Identify which cell holds the provided text, then report its [x, y] central coordinate. 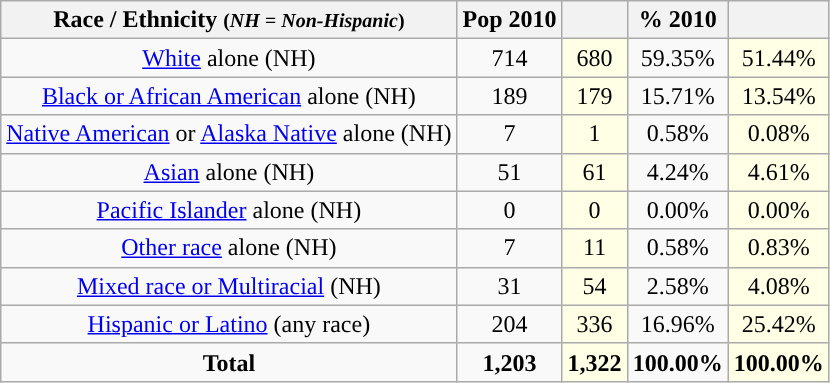
54 [594, 286]
Race / Ethnicity (NH = Non-Hispanic) [229, 20]
336 [594, 324]
% 2010 [678, 20]
Native American or Alaska Native alone (NH) [229, 134]
Black or African American alone (NH) [229, 96]
Asian alone (NH) [229, 172]
Mixed race or Multiracial (NH) [229, 286]
1,203 [510, 362]
2.58% [678, 286]
15.71% [678, 96]
51 [510, 172]
179 [594, 96]
59.35% [678, 58]
16.96% [678, 324]
Pop 2010 [510, 20]
1 [594, 134]
White alone (NH) [229, 58]
4.61% [778, 172]
204 [510, 324]
13.54% [778, 96]
Other race alone (NH) [229, 248]
Pacific Islander alone (NH) [229, 210]
680 [594, 58]
25.42% [778, 324]
4.08% [778, 286]
Total [229, 362]
4.24% [678, 172]
0.08% [778, 134]
189 [510, 96]
Hispanic or Latino (any race) [229, 324]
11 [594, 248]
51.44% [778, 58]
714 [510, 58]
31 [510, 286]
1,322 [594, 362]
0.83% [778, 248]
61 [594, 172]
